Capture the cell that displays the provided text and extract its [x, y] central coordinate. 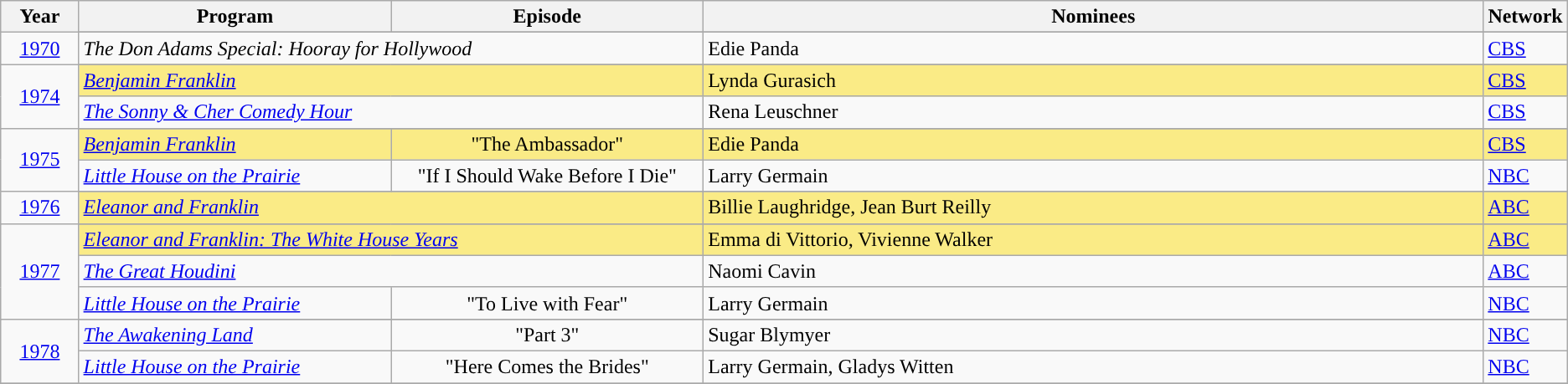
1974 [40, 96]
Network [1525, 17]
1976 [40, 207]
Eleanor and Franklin [391, 207]
"If I Should Wake Before I Die" [548, 176]
"The Ambassador" [548, 144]
Year [40, 17]
Naomi Cavin [1094, 271]
Sugar Blymyer [1094, 335]
The Great Houdini [391, 271]
1975 [40, 160]
"To Live with Fear" [548, 303]
The Sonny & Cher Comedy Hour [391, 112]
Eleanor and Franklin: The White House Years [391, 239]
"Here Comes the Brides" [548, 366]
1978 [40, 351]
Billie Laughridge, Jean Burt Reilly [1094, 207]
1970 [40, 49]
Episode [548, 17]
Nominees [1094, 17]
1977 [40, 271]
Lynda Gurasich [1094, 80]
The Awakening Land [235, 335]
Emma di Vittorio, Vivienne Walker [1094, 239]
Program [235, 17]
"Part 3" [548, 335]
Larry Germain, Gladys Witten [1094, 366]
The Don Adams Special: Hooray for Hollywood [391, 49]
Rena Leuschner [1094, 112]
